Provide the [x, y] coordinate of the cell's center where the given text is located.  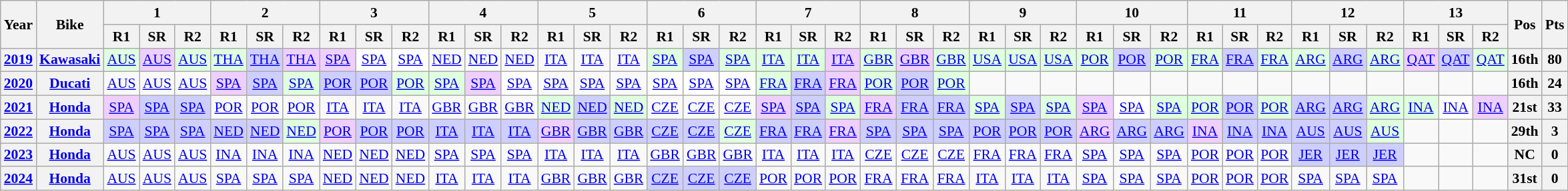
2023 [19, 155]
21st [1525, 108]
4 [483, 13]
29th [1525, 131]
Bike [69, 24]
5 [593, 13]
13 [1455, 13]
Pts [1555, 24]
11 [1240, 13]
2024 [19, 179]
2022 [19, 131]
9 [1023, 13]
24 [1555, 84]
2020 [19, 84]
2019 [19, 60]
8 [915, 13]
2 [264, 13]
2021 [19, 108]
12 [1348, 13]
33 [1555, 108]
NC [1525, 155]
31st [1525, 179]
7 [808, 13]
80 [1555, 60]
Ducati [69, 84]
Year [19, 24]
Pos [1525, 24]
6 [701, 13]
1 [157, 13]
10 [1132, 13]
Kawasaki [69, 60]
